From the cell containing the given text, extract its center point as (x, y) coordinate. 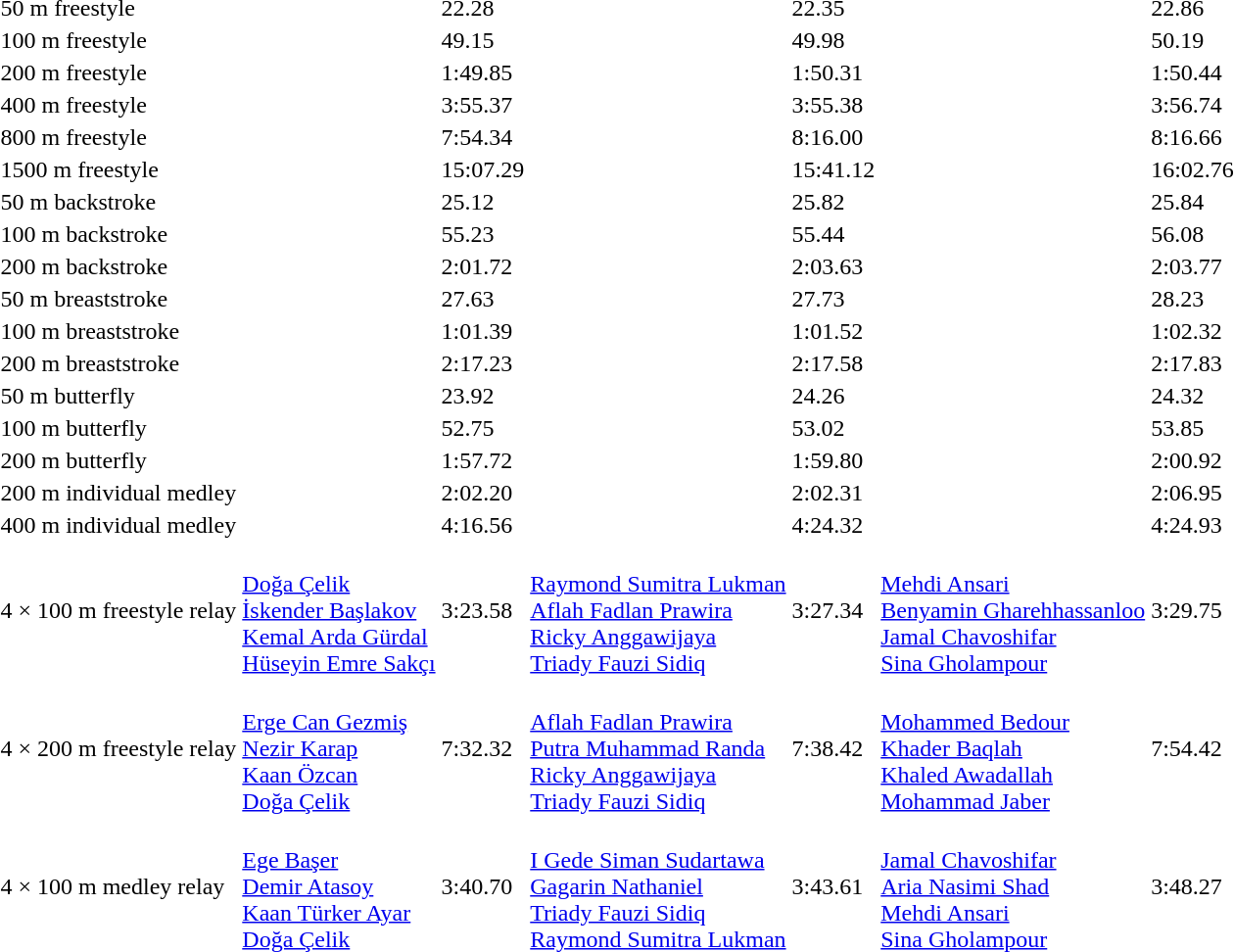
Mohammed BedourKhader BaqlahKhaled AwadallahMohammad Jaber (1013, 748)
23.92 (483, 396)
55.44 (833, 234)
52.75 (483, 428)
3:55.37 (483, 105)
Doğa Çelikİskender BaşlakovKemal Arda GürdalHüseyin Emre Sakçı (339, 610)
8:16.00 (833, 137)
2:03.63 (833, 266)
3:55.38 (833, 105)
1:01.39 (483, 331)
15:07.29 (483, 169)
27.73 (833, 299)
1:59.80 (833, 460)
55.23 (483, 234)
2:01.72 (483, 266)
25.12 (483, 202)
53.02 (833, 428)
1:50.31 (833, 72)
25.82 (833, 202)
49.98 (833, 40)
7:32.32 (483, 748)
2:02.20 (483, 493)
24.26 (833, 396)
4:24.32 (833, 525)
7:38.42 (833, 748)
Aflah Fadlan PrawiraPutra Muhammad RandaRicky AnggawijayaTriady Fauzi Sidiq (658, 748)
2:02.31 (833, 493)
3:27.34 (833, 610)
1:57.72 (483, 460)
Erge Can GezmişNezir KarapKaan ÖzcanDoğa Çelik (339, 748)
1:01.52 (833, 331)
Raymond Sumitra LukmanAflah Fadlan PrawiraRicky AnggawijayaTriady Fauzi Sidiq (658, 610)
7:54.34 (483, 137)
15:41.12 (833, 169)
2:17.23 (483, 363)
2:17.58 (833, 363)
27.63 (483, 299)
4:16.56 (483, 525)
3:23.58 (483, 610)
Mehdi AnsariBenyamin GharehhassanlooJamal ChavoshifarSina Gholampour (1013, 610)
49.15 (483, 40)
1:49.85 (483, 72)
